Scan for the cell matching the given text and deliver its [X, Y] coordinate at center. 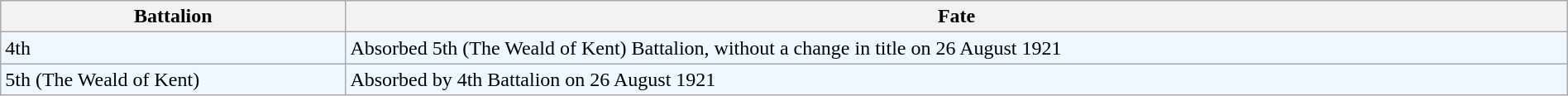
5th (The Weald of Kent) [174, 79]
Fate [956, 17]
4th [174, 48]
Absorbed by 4th Battalion on 26 August 1921 [956, 79]
Battalion [174, 17]
Absorbed 5th (The Weald of Kent) Battalion, without a change in title on 26 August 1921 [956, 48]
